Provide the [X, Y] coordinate of the cell's center where the given text is located.  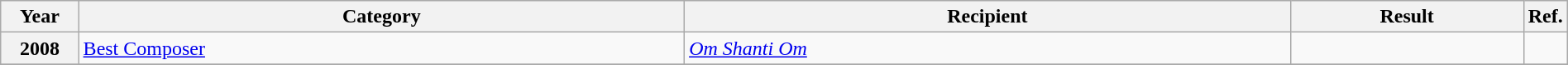
Result [1407, 17]
Om Shanti Om [987, 48]
Best Composer [382, 48]
Category [382, 17]
Recipient [987, 17]
2008 [40, 48]
Year [40, 17]
Ref. [1545, 17]
